Output the (x, y) coordinate of the center of the cell containing the given text.  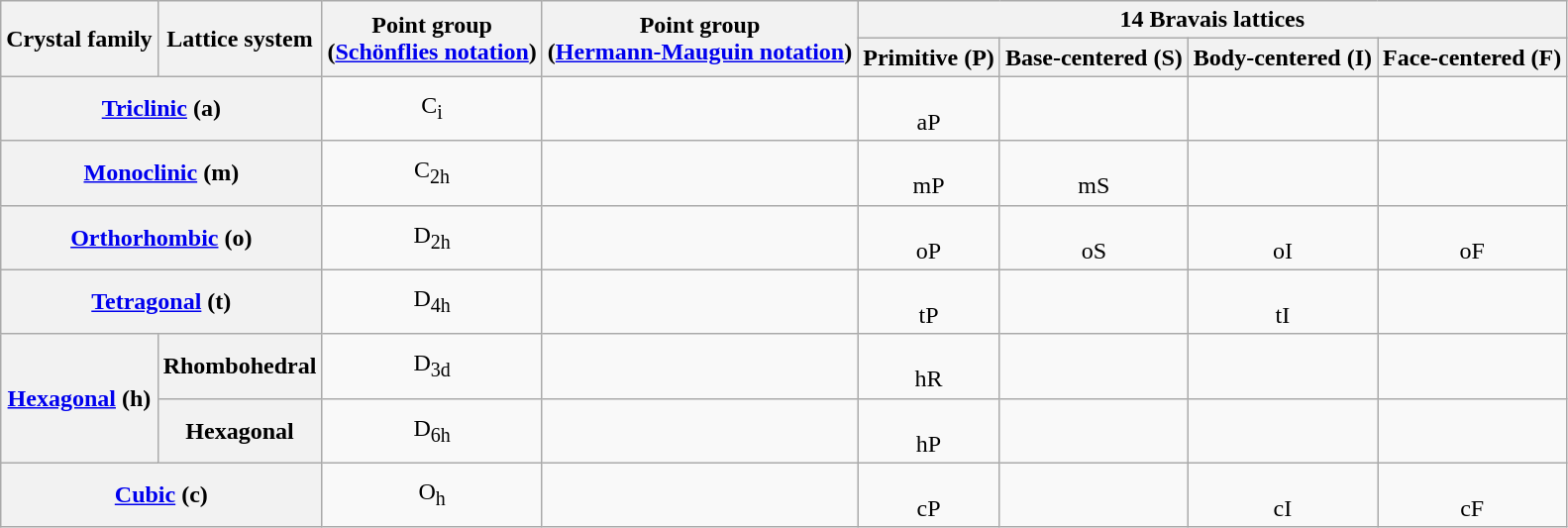
Triclinic (a) (161, 109)
14 Bravais lattices (1212, 20)
Ci (432, 109)
Base-centered (S) (1094, 57)
Tetragonal (t) (161, 301)
Hexagonal (240, 430)
Monoclinic (m) (161, 172)
oI (1282, 238)
Rhombohedral (240, 367)
cF (1472, 495)
Oh (432, 495)
Crystal family (79, 39)
Orthorhombic (o) (161, 238)
mS (1094, 172)
Hexagonal (h) (79, 398)
mP (929, 172)
oS (1094, 238)
tI (1282, 301)
cI (1282, 495)
hR (929, 367)
Primitive (P) (929, 57)
oF (1472, 238)
oP (929, 238)
D3d (432, 367)
Face-centered (F) (1472, 57)
hP (929, 430)
Cubic (c) (161, 495)
D2h (432, 238)
Lattice system (240, 39)
C2h (432, 172)
cP (929, 495)
Point group (Schönflies notation) (432, 39)
Body-centered (I) (1282, 57)
tP (929, 301)
Point group (Hermann-Mauguin notation) (699, 39)
D6h (432, 430)
D4h (432, 301)
aP (929, 109)
